Provide the (x, y) coordinate of the cell's center where the given text is located.  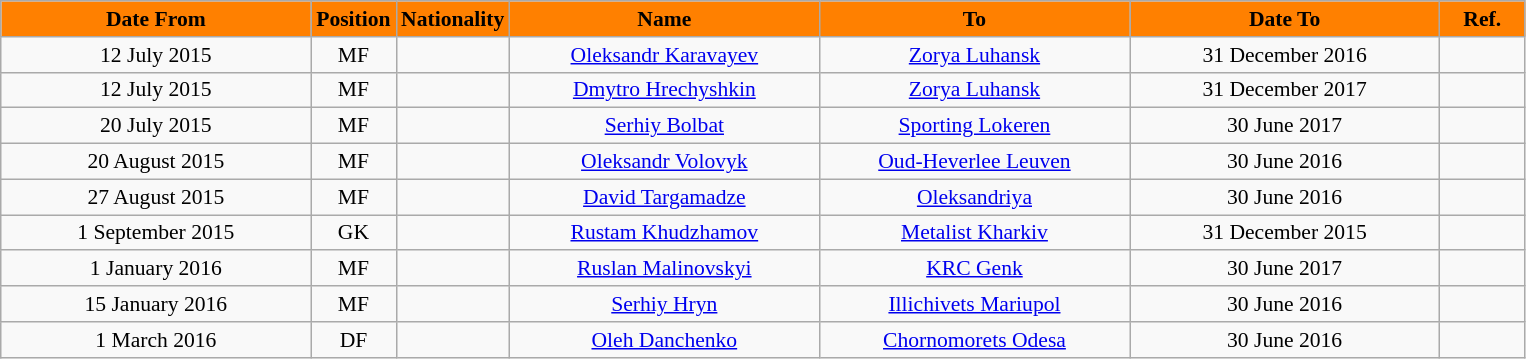
Date From (156, 19)
20 August 2015 (156, 162)
Oleh Danchenko (664, 340)
Name (664, 19)
DF (354, 340)
Ref. (1482, 19)
To (974, 19)
1 September 2015 (156, 233)
Ruslan Malinovskyi (664, 269)
31 December 2016 (1285, 55)
Nationality (452, 19)
David Targamadze (664, 197)
Oleksandriya (974, 197)
Position (354, 19)
Oleksandr Volovyk (664, 162)
Dmytro Hrechyshkin (664, 90)
31 December 2017 (1285, 90)
15 January 2016 (156, 304)
Oleksandr Karavayev (664, 55)
Serhiy Bolbat (664, 126)
Serhiy Hryn (664, 304)
Metalist Kharkiv (974, 233)
Rustam Khudzhamov (664, 233)
31 December 2015 (1285, 233)
27 August 2015 (156, 197)
1 March 2016 (156, 340)
Date To (1285, 19)
Sporting Lokeren (974, 126)
KRC Genk (974, 269)
1 January 2016 (156, 269)
Chornomorets Odesa (974, 340)
20 July 2015 (156, 126)
GK (354, 233)
Illichivets Mariupol (974, 304)
Oud-Heverlee Leuven (974, 162)
